Find where the given text appears and provide that cell's center as (X, Y) coordinate. 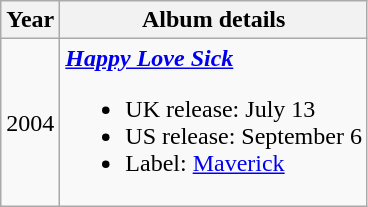
2004 (30, 122)
Year (30, 20)
Happy Love SickUK release: July 13US release: September 6Label: Maverick (214, 122)
Album details (214, 20)
